For the text-containing cell, return its midpoint in (X, Y) coordinate format. 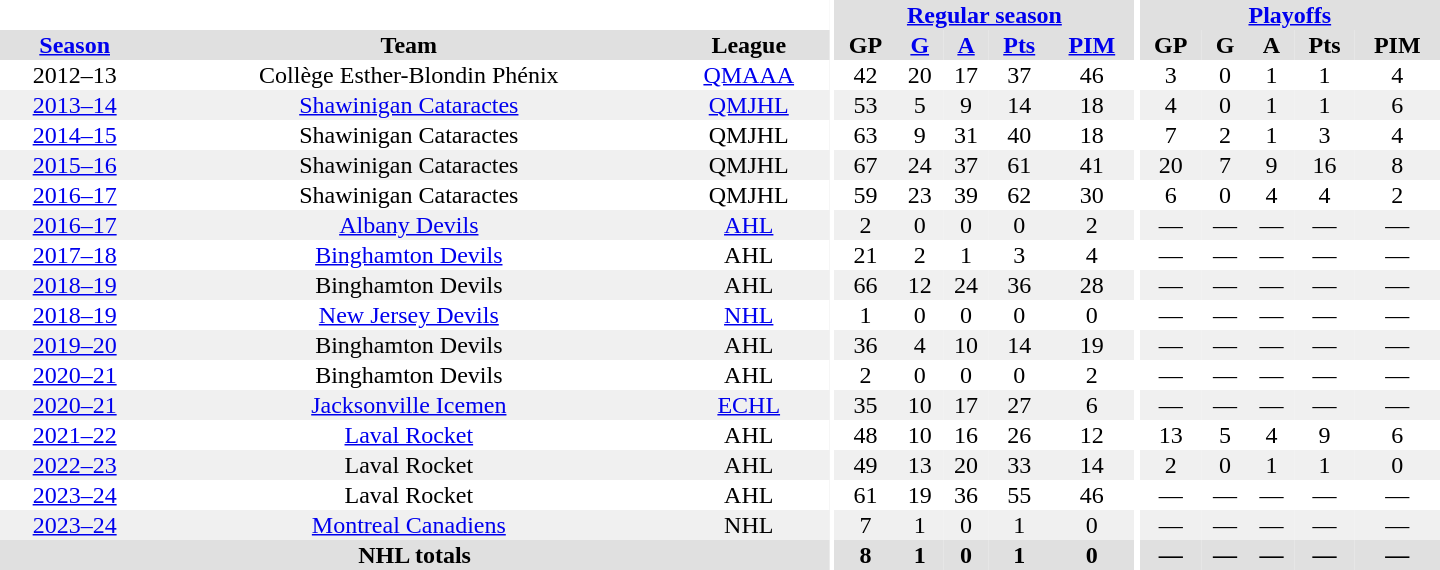
39 (966, 195)
53 (865, 105)
2013–14 (74, 105)
2015–16 (74, 165)
2021–22 (74, 435)
67 (865, 165)
48 (865, 435)
2012–13 (74, 75)
27 (1019, 405)
QMAAA (748, 75)
Team (408, 45)
Season (74, 45)
66 (865, 285)
40 (1019, 135)
League (748, 45)
30 (1092, 195)
Montreal Canadiens (408, 525)
62 (1019, 195)
Jacksonville Icemen (408, 405)
59 (865, 195)
31 (966, 135)
42 (865, 75)
ECHL (748, 405)
2014–15 (74, 135)
Playoffs (1290, 15)
2022–23 (74, 465)
35 (865, 405)
NHL totals (414, 555)
21 (865, 255)
New Jersey Devils (408, 315)
55 (1019, 495)
Regular season (984, 15)
26 (1019, 435)
2019–20 (74, 345)
41 (1092, 165)
2017–18 (74, 255)
23 (920, 195)
28 (1092, 285)
Albany Devils (408, 225)
49 (865, 465)
63 (865, 135)
33 (1019, 465)
Collège Esther-Blondin Phénix (408, 75)
